Return the (X, Y) coordinate for the center point of the cell that contains the specified text.  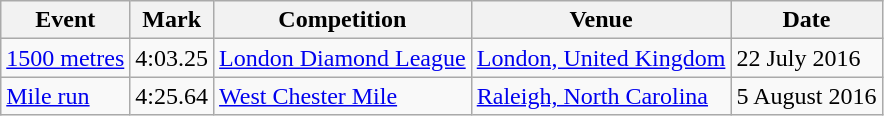
London Diamond League (343, 58)
4:25.64 (172, 96)
4:03.25 (172, 58)
West Chester Mile (343, 96)
Competition (343, 20)
Venue (601, 20)
Mile run (66, 96)
5 August 2016 (806, 96)
Mark (172, 20)
Raleigh, North Carolina (601, 96)
22 July 2016 (806, 58)
1500 metres (66, 58)
London, United Kingdom (601, 58)
Event (66, 20)
Date (806, 20)
